From the cell containing the given text, extract its center point as [X, Y] coordinate. 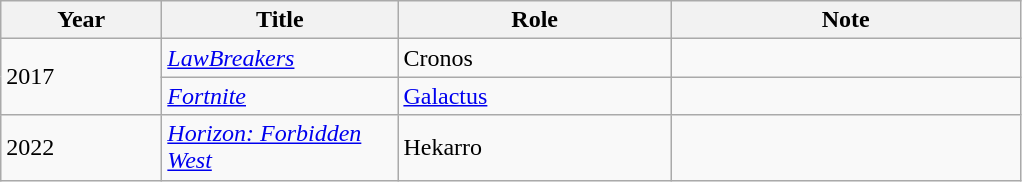
Role [535, 20]
Note [846, 20]
LawBreakers [280, 58]
Hekarro [535, 148]
Fortnite [280, 96]
2022 [82, 148]
2017 [82, 77]
Cronos [535, 58]
Year [82, 20]
Title [280, 20]
Horizon: Forbidden West [280, 148]
Galactus [535, 96]
